Scan for the cell matching the given text and deliver its (x, y) coordinate at center. 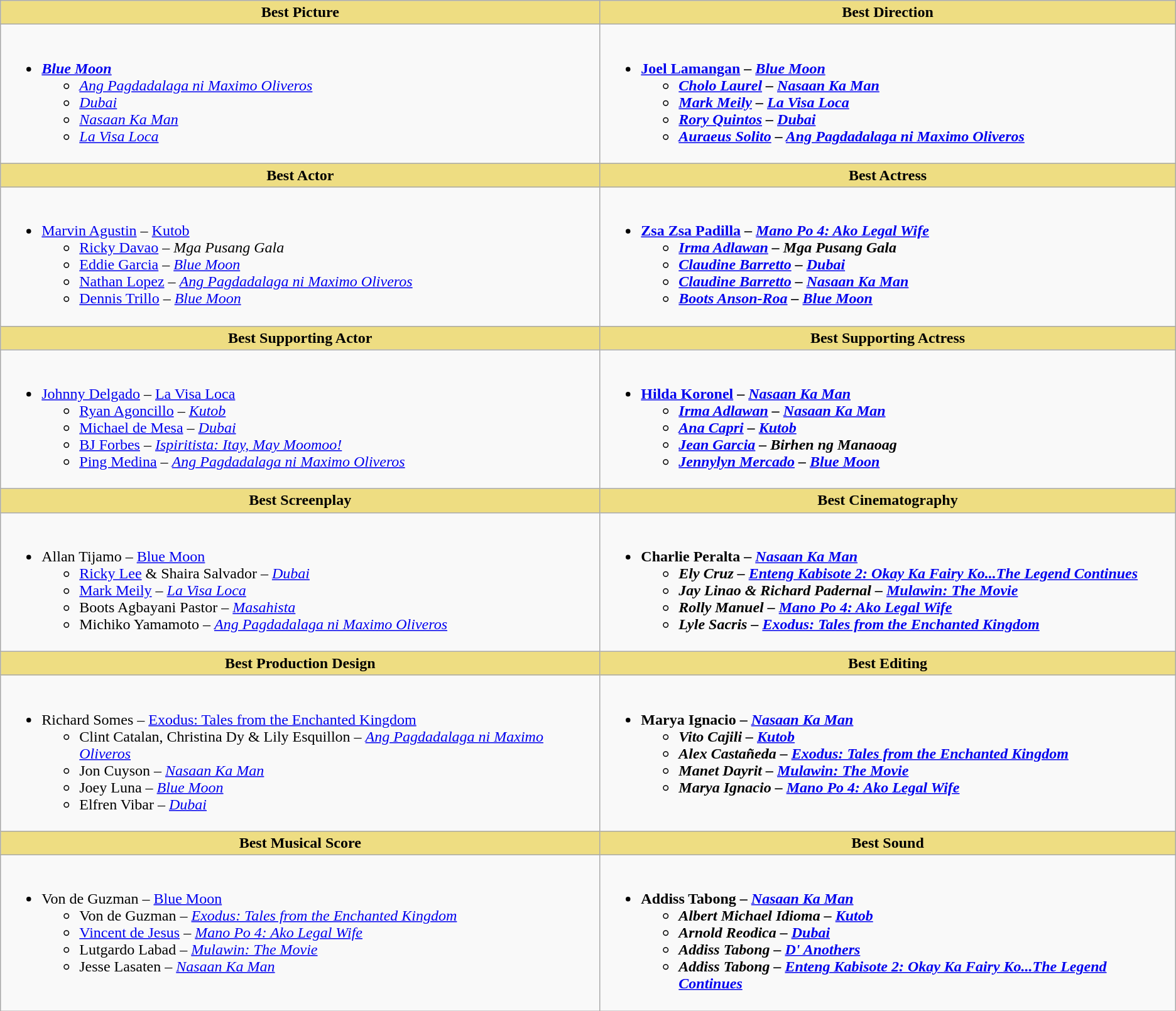
Best Screenplay (300, 500)
Best Supporting Actor (300, 338)
Best Editing (888, 663)
Best Musical Score (300, 843)
Best Supporting Actress (888, 338)
Joel Lamangan – Blue MoonCholo Laurel – Nasaan Ka ManMark Meily – La Visa LocaRory Quintos – DubaiAuraeus Solito – Ang Pagdadalaga ni Maximo Oliveros (888, 94)
Best Direction (888, 13)
Marvin Agustin – KutobRicky Davao – Mga Pusang GalaEddie Garcia – Blue MoonNathan Lopez – Ang Pagdadalaga ni Maximo OliverosDennis Trillo – Blue Moon (300, 256)
Best Cinematography (888, 500)
Best Picture (300, 13)
Hilda Koronel – Nasaan Ka ManIrma Adlawan – Nasaan Ka ManAna Capri – KutobJean Garcia – Birhen ng ManaoagJennylyn Mercado – Blue Moon (888, 419)
Best Actor (300, 175)
Best Actress (888, 175)
Blue MoonAng Pagdadalaga ni Maximo OliverosDubaiNasaan Ka ManLa Visa Loca (300, 94)
Best Production Design (300, 663)
Best Sound (888, 843)
